Pinpoint the cell where the given text exists, returning its (x, y) midpoint coordinate. 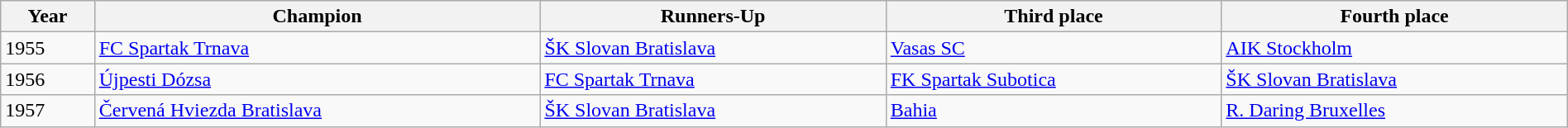
Červená Hviezda Bratislava (318, 111)
Runners-Up (713, 17)
1956 (48, 79)
FK Spartak Subotica (1054, 79)
Vasas SC (1054, 48)
Fourth place (1394, 17)
AIK Stockholm (1394, 48)
Year (48, 17)
1955 (48, 48)
Champion (318, 17)
1957 (48, 111)
Bahia (1054, 111)
Újpesti Dózsa (318, 79)
R. Daring Bruxelles (1394, 111)
Third place (1054, 17)
